Extract the (x, y) coordinate from the center of the cell holding the provided text.  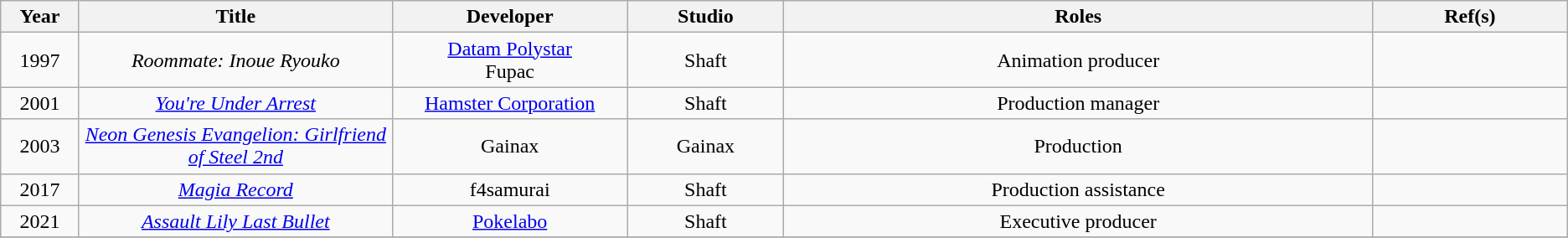
Hamster Corporation (509, 103)
2021 (40, 221)
Executive producer (1078, 221)
f4samurai (509, 189)
Roommate: Inoue Ryouko (235, 60)
Datam PolystarFupac (509, 60)
Magia Record (235, 189)
2017 (40, 189)
Title (235, 17)
1997 (40, 60)
Assault Lily Last Bullet (235, 221)
Production (1078, 146)
Roles (1078, 17)
2001 (40, 103)
Production assistance (1078, 189)
Developer (509, 17)
Ref(s) (1469, 17)
Neon Genesis Evangelion: Girlfriend of Steel 2nd (235, 146)
Production manager (1078, 103)
2003 (40, 146)
Studio (705, 17)
Year (40, 17)
You're Under Arrest (235, 103)
Pokelabo (509, 221)
Animation producer (1078, 60)
